Output the (x, y) coordinate of the center of the cell containing the given text.  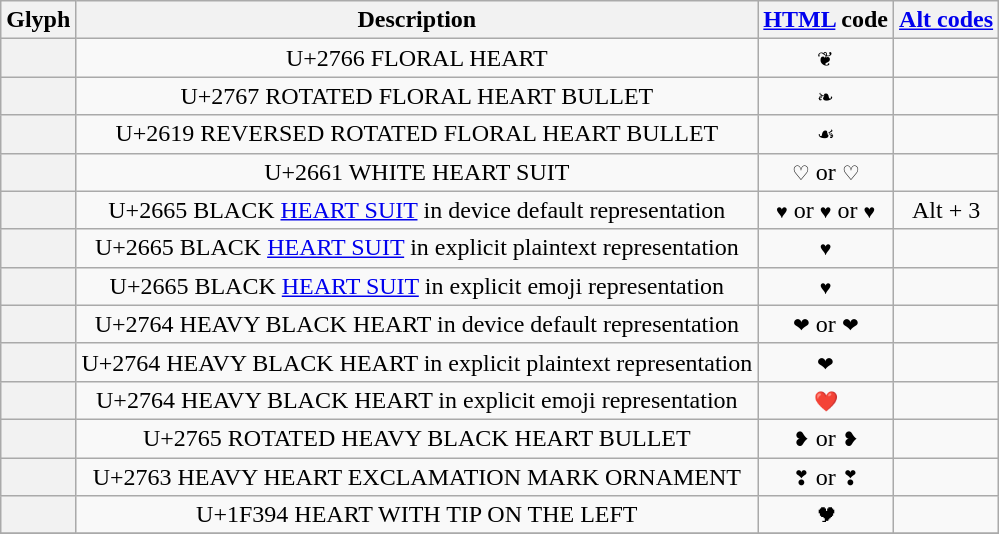
❣ or ❣ (826, 477)
🎔 (826, 515)
U+2661 WHITE HEART SUIT (417, 172)
❦ (826, 58)
♡ or ♡ (826, 172)
❤️ (826, 400)
U+2665 BLACK HEART SUIT in device default representation (417, 210)
Description (417, 20)
U+2764 HEAVY BLACK HEART in explicit emoji representation (417, 400)
♥️ (826, 286)
♥︎ (826, 248)
❤ or ❤ (826, 324)
U+2765 ROTATED HEAVY BLACK HEART BULLET (417, 438)
❥ or ❥ (826, 438)
Alt + 3 (946, 210)
❧ (826, 96)
U+2764 HEAVY BLACK HEART in explicit plaintext representation (417, 362)
U+2665 BLACK HEART SUIT in explicit plaintext representation (417, 248)
U+1F394 HEART WITH TIP ON THE LEFT (417, 515)
U+2767 ROTATED FLORAL HEART BULLET (417, 96)
U+2764 HEAVY BLACK HEART in device default representation (417, 324)
Alt codes (946, 20)
☙ (826, 134)
❤︎ (826, 362)
U+2766 FLORAL HEART (417, 58)
♥ or ♥ or ♥ (826, 210)
Glyph (38, 20)
HTML code (826, 20)
U+2763 HEAVY HEART EXCLAMATION MARK ORNAMENT (417, 477)
U+2665 BLACK HEART SUIT in explicit emoji representation (417, 286)
U+2619 REVERSED ROTATED FLORAL HEART BULLET (417, 134)
